Extract the [x, y] coordinate from the center of the cell holding the provided text.  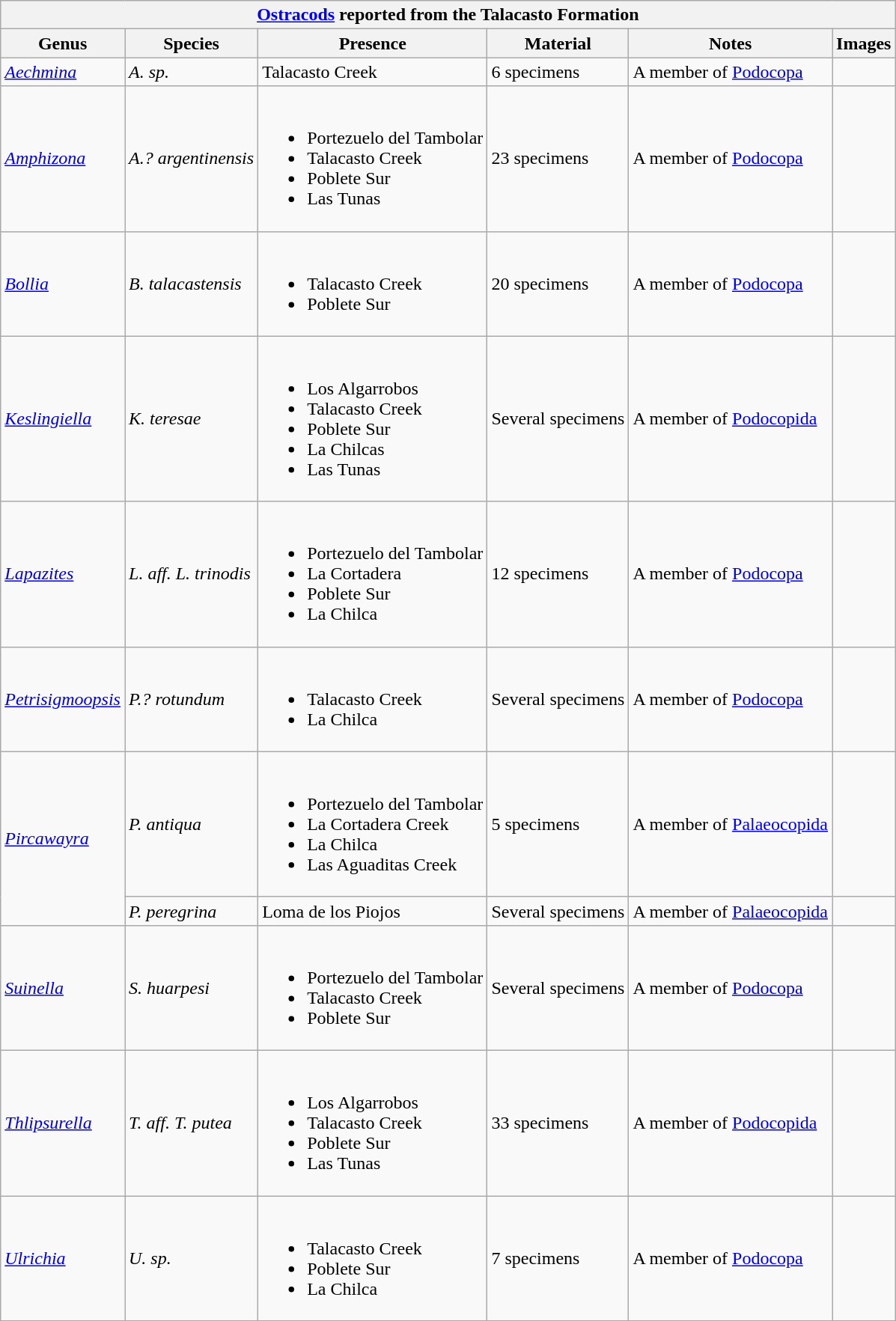
Suinella [63, 988]
Ostracods reported from the Talacasto Formation [448, 15]
Lapazites [63, 574]
7 specimens [558, 1259]
P.? rotundum [191, 699]
5 specimens [558, 824]
6 specimens [558, 72]
A. sp. [191, 72]
S. huarpesi [191, 988]
Genus [63, 43]
33 specimens [558, 1123]
L. aff. L. trinodis [191, 574]
Material [558, 43]
Presence [373, 43]
B. talacastensis [191, 284]
Talacasto Creek [373, 72]
Bollia [63, 284]
Portezuelo del TambolarTalacasto CreekPoblete SurLas Tunas [373, 159]
P. peregrina [191, 911]
23 specimens [558, 159]
T. aff. T. putea [191, 1123]
Talacasto CreekLa Chilca [373, 699]
Talacasto CreekPoblete SurLa Chilca [373, 1259]
Los AlgarrobosTalacasto CreekPoblete SurLas Tunas [373, 1123]
Keslingiella [63, 419]
Thlipsurella [63, 1123]
Portezuelo del TambolarLa CortaderaPoblete SurLa Chilca [373, 574]
A.? argentinensis [191, 159]
Portezuelo del TambolarLa Cortadera CreekLa ChilcaLas Aguaditas Creek [373, 824]
Ulrichia [63, 1259]
Portezuelo del TambolarTalacasto CreekPoblete Sur [373, 988]
Pircawayra [63, 838]
U. sp. [191, 1259]
Petrisigmoopsis [63, 699]
Images [864, 43]
Amphizona [63, 159]
Notes [731, 43]
12 specimens [558, 574]
P. antiqua [191, 824]
Los AlgarrobosTalacasto CreekPoblete SurLa ChilcasLas Tunas [373, 419]
K. teresae [191, 419]
Talacasto CreekPoblete Sur [373, 284]
Loma de los Piojos [373, 911]
Aechmina [63, 72]
Species [191, 43]
20 specimens [558, 284]
